Detect which cell encompasses the target text, then output its (x, y) center coordinate. 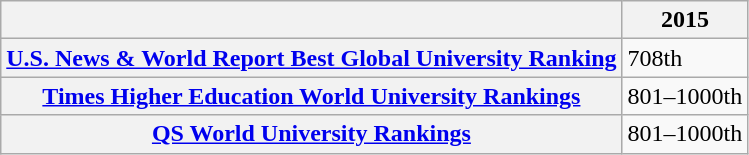
Times Higher Education World University Rankings (312, 96)
U.S. News & World Report Best Global University Ranking (312, 58)
QS World University Rankings (312, 134)
2015 (685, 20)
708th (685, 58)
